From the cell containing the given text, extract its center point as [x, y] coordinate. 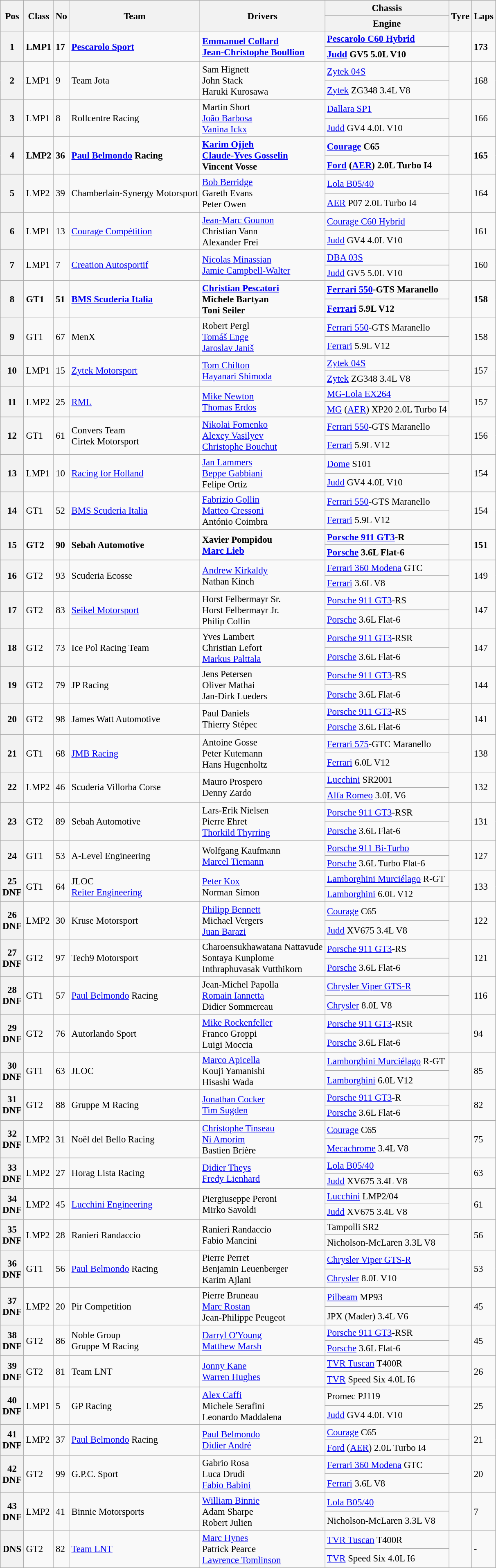
Didier Theys Fredy Lienhard [263, 1173]
MG (AER) XP20 2.0L Turbo I4 [387, 409]
Dome S101 [387, 464]
30 [61, 921]
160 [484, 265]
40DNF [12, 1406]
26 [484, 1371]
AER P07 2.0L Turbo I4 [387, 203]
6 [12, 231]
81 [61, 1371]
41DNF [12, 1439]
11 [12, 401]
Porsche 3.6L Turbo Flat-6 [387, 863]
Horag Lista Racing [135, 1173]
Ice Pol Racing Team [135, 648]
131 [484, 822]
Pescarolo C60 Hybrid [387, 39]
Pescarolo Sport [135, 47]
166 [484, 118]
A-Level Engineering [135, 856]
Mike Newton Thomas Erdos [263, 401]
37DNF [12, 1307]
57 [61, 996]
93 [61, 576]
Ranieri Randaccio [135, 1235]
Chassis [387, 8]
Class [38, 16]
1 [12, 47]
Sam Hignett John Stack Haruki Kurosawa [263, 81]
31 [61, 1139]
Dallara SP1 [387, 109]
133 [484, 886]
Emmanuel Collard Jean-Christophe Boullion [263, 47]
4 [12, 156]
Bob Berridge Gareth Evans Peter Owen [263, 193]
Chamberlain-Synergy Motorsport [135, 193]
149 [484, 576]
Jonathan Cocker Tim Sugden [263, 1105]
Alfa Romeo 3.0L V6 [387, 795]
141 [484, 719]
Horst Felbermayr Sr. Horst Felbermayr Jr. Philip Collin [263, 610]
DNS [12, 1549]
25DNF [12, 886]
Paul Belmondo Didier André [263, 1439]
Xavier Pompidou Marc Lieb [263, 545]
Jens Petersen Oliver Mathai Jan-Dirk Lueders [263, 685]
Rollcentre Racing [135, 118]
164 [484, 193]
Piergiuseppe Peroni Mirko Savoldi [263, 1204]
46 [61, 787]
22 [12, 787]
Team [135, 16]
75 [484, 1139]
37 [61, 1439]
Courage Compétition [135, 231]
83 [61, 610]
Tampolli SR2 [387, 1227]
Lars-Erik Nielsen Pierre Ehret Thorkild Thyrring [263, 822]
43DNF [12, 1511]
Pilbeam MP93 [387, 1297]
173 [484, 47]
Chrysler 8.0L V8 [387, 1005]
Wolfgang Kaufmann Marcel Tiemann [263, 856]
94 [484, 1033]
41 [61, 1511]
Tyre [460, 16]
51 [61, 299]
Charoensukhawatana Nattavude Sontaya Kunplome Inthraphuvasak Vutthikorn [263, 958]
27 [61, 1173]
76 [61, 1033]
73 [61, 648]
Mecachrome 3.4L V8 [387, 1149]
Binnie Motorsports [135, 1511]
Peter Kox Norman Simon [263, 886]
William Binnie Adam Sharpe Robert Julien [263, 1511]
32DNF [12, 1139]
Chrysler 8.0L V10 [387, 1278]
Marco Apicella Kouji Yamanishi Hisashi Wada [263, 1071]
Paul Daniels Thierry Stépec [263, 719]
Yves Lambert Christian Lefort Markus Palttala [263, 648]
Team Jota [135, 81]
52 [61, 511]
Jean-Marc Gounon Christian Vann Alexander Frei [263, 231]
Lucchini Engineering [135, 1204]
88 [61, 1105]
James Watt Automotive [135, 719]
Zytek Motorsport [135, 371]
Nicolas Minassian Jamie Campbell-Walter [263, 265]
156 [484, 436]
28 [61, 1235]
Courage C60 Hybrid [387, 222]
121 [484, 958]
Lucchini SR2001 [387, 780]
28DNF [12, 996]
2 [12, 81]
132 [484, 787]
29DNF [12, 1033]
No [61, 16]
12 [12, 436]
18 [12, 648]
DBA 03S [387, 257]
Jan Lammers Beppe Gabbiani Felipe Ortiz [263, 474]
Andrew Kirkaldy Nathan Kinch [263, 576]
Lucchini LMP2/04 [387, 1196]
67 [61, 337]
165 [484, 156]
86 [61, 1340]
Autorlando Sport [135, 1033]
127 [484, 856]
24 [12, 856]
14 [12, 511]
16 [12, 576]
116 [484, 996]
Pierre Bruneau Marc Rostan Jean-Philippe Peugeot [263, 1307]
27DNF [12, 958]
3 [12, 118]
Kruse Motorsport [135, 921]
97 [61, 958]
23 [12, 822]
Tech9 Motorsport [135, 958]
Laps [484, 16]
Mauro Prospero Denny Zardo [263, 787]
JMB Racing [135, 753]
89 [61, 822]
138 [484, 753]
Engine [387, 24]
Creation Autosportif [135, 265]
Gabrio Rosa Luca Drudi Fabio Babini [263, 1474]
Martin Short João Barbosa Vanina Ickx [263, 118]
Gruppe M Racing [135, 1105]
98 [61, 719]
168 [484, 81]
26DNF [12, 921]
Christophe Tinseau Ni Amorim Bastien Brière [263, 1139]
39DNF [12, 1371]
Fabrizio Gollin Matteo Cressoni António Coimbra [263, 511]
Ranieri Randaccio Fabio Mancini [263, 1235]
Tom Chilton Hayanari Shimoda [263, 371]
Promec PJ119 [387, 1396]
Karim Ojjeh Claude-Yves Gosselin Vincent Vosse [263, 156]
- [484, 1549]
Marc Hynes Patrick Pearce Lawrence Tomlinson [263, 1549]
RML [135, 401]
161 [484, 231]
36DNF [12, 1269]
33DNF [12, 1173]
JLOC [135, 1071]
68 [61, 753]
151 [484, 545]
Darryl O'Young Matthew Marsh [263, 1340]
MenX [135, 337]
Pos [12, 16]
Seikel Motorsport [135, 610]
Mike Rockenfeller Franco Groppi Luigi Moccia [263, 1033]
30DNF [12, 1071]
Drivers [263, 16]
38DNF [12, 1340]
Nikolai Fomenko Alexey Vasilyev Christophe Bouchut [263, 436]
Ferrari 6.0L V12 [387, 763]
39 [61, 193]
122 [484, 921]
35DNF [12, 1235]
Alex Caffi Michele Serafini Leonardo Maddalena [263, 1406]
99 [61, 1474]
MG-Lola EX264 [387, 394]
Convers Team Cirtek Motorsport [135, 436]
144 [484, 685]
64 [61, 886]
Scuderia Villorba Corse [135, 787]
Porsche 911 Bi-Turbo [387, 848]
Antoine Gosse Peter Kutemann Hans Hugenholtz [263, 753]
G.P.C. Sport [135, 1474]
JP Racing [135, 685]
42DNF [12, 1474]
90 [61, 545]
Ferrari 575-GTC Maranello [387, 744]
79 [61, 685]
31DNF [12, 1105]
Christian Pescatori Michele Bartyan Toni Seiler [263, 299]
19 [12, 685]
Jonny Kane Warren Hughes [263, 1371]
34DNF [12, 1204]
85 [484, 1071]
Jean-Michel Papolla Romain Iannetta Didier Sommereau [263, 996]
Philipp Bennett Michael Vergers Juan Barazi [263, 921]
JPX (Mader) 3.4L V6 [387, 1316]
GP Racing [135, 1406]
Noble Group Gruppe M Racing [135, 1340]
Noël del Bello Racing [135, 1139]
36 [61, 156]
JLOC Reiter Engineering [135, 886]
Pierre Perret Benjamin Leuenberger Karim Ajlani [263, 1269]
Racing for Holland [135, 474]
Robert Pergl Tomáš Enge Jaroslav Janiš [263, 337]
Pir Competition [135, 1307]
Scuderia Ecosse [135, 576]
